Detect which cell encompasses the target text, then output its (x, y) center coordinate. 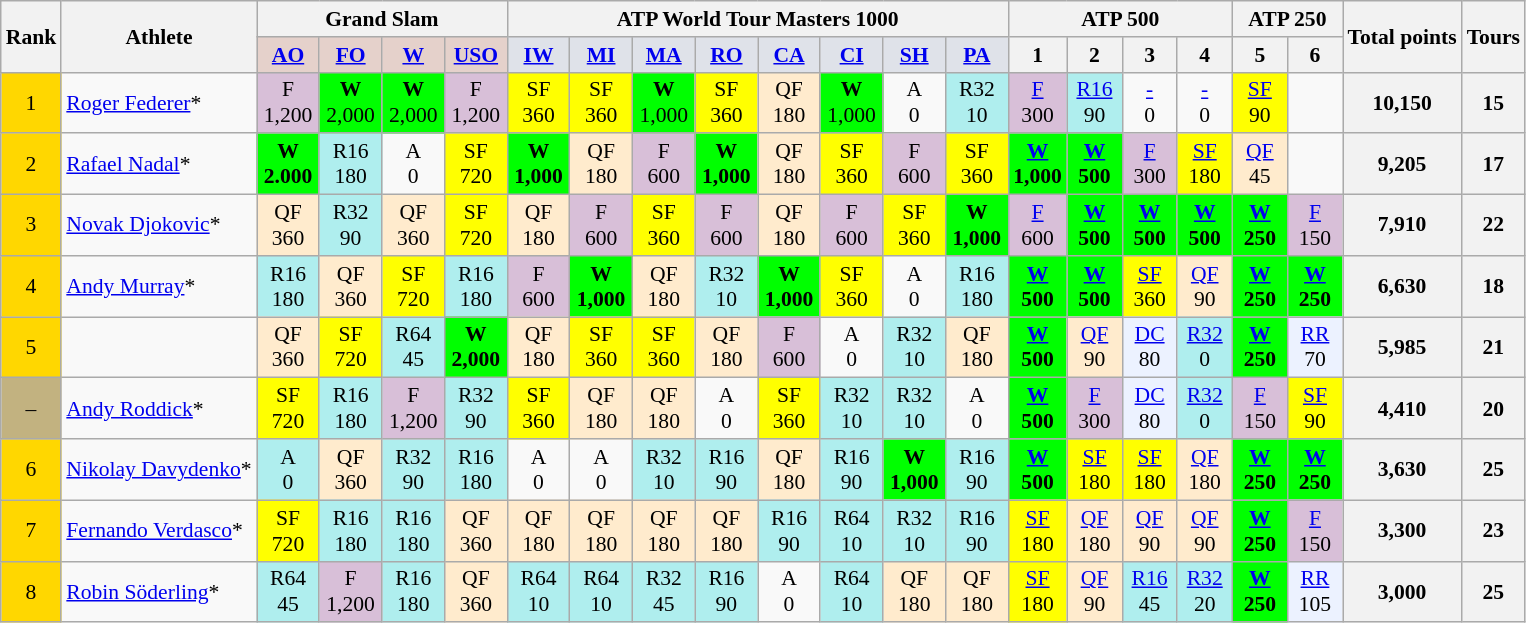
W (414, 55)
ATP 500 (1120, 19)
21 (1494, 348)
10,150 (1402, 102)
AO (288, 55)
W2.000 (288, 164)
FO (350, 55)
CA (790, 55)
RR70 (1314, 348)
23 (1494, 530)
RR105 (1314, 592)
Robin Söderling* (158, 592)
Fernando Verdasco* (158, 530)
R1645 (1150, 592)
15 (1494, 102)
8 (32, 592)
9,205 (1402, 164)
6,630 (1402, 286)
20 (1494, 408)
Grand Slam (382, 19)
Andy Roddick* (158, 408)
5,985 (1402, 348)
Total points (1402, 36)
IW (538, 55)
18 (1494, 286)
Tours (1494, 36)
Athlete (158, 36)
7,910 (1402, 226)
R3220 (1204, 592)
22 (1494, 226)
USO (476, 55)
ATP 250 (1287, 19)
17 (1494, 164)
RO (726, 55)
Rank (32, 36)
3,000 (1402, 592)
4,410 (1402, 408)
QF45 (1260, 164)
3,630 (1402, 470)
Andy Murray* (158, 286)
– (32, 408)
Nikolay Davydenko* (158, 470)
MA (664, 55)
ATP World Tour Masters 1000 (758, 19)
CI (852, 55)
Rafael Nadal* (158, 164)
R3245 (664, 592)
MI (602, 55)
SH (914, 55)
Novak Djokovic* (158, 226)
Roger Federer* (158, 102)
3,300 (1402, 530)
7 (32, 530)
PA (978, 55)
